Detect which cell encompasses the target text, then output its [x, y] center coordinate. 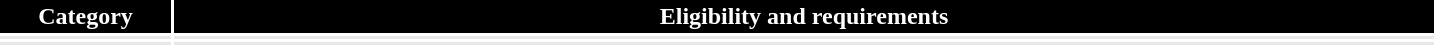
Category [86, 16]
Eligibility and requirements [804, 16]
